Search for the cell housing the specified text and yield its [x, y] center coordinate. 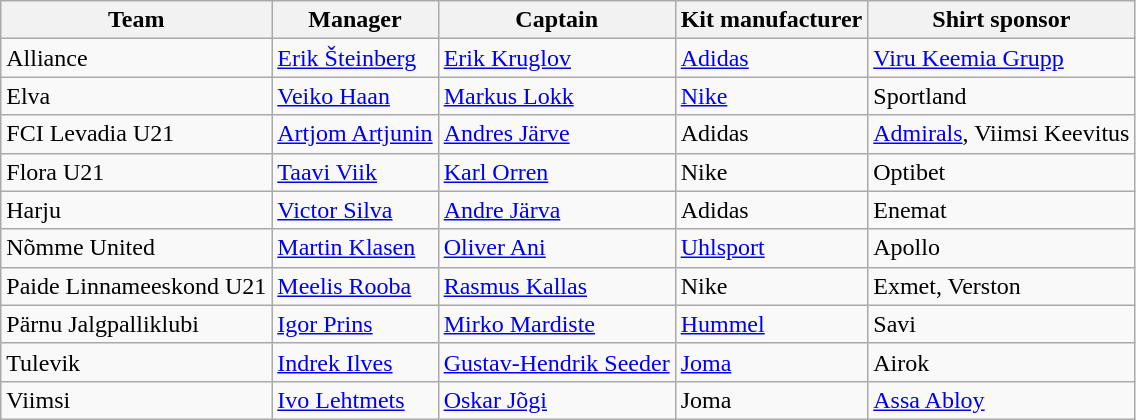
Ivo Lehtmets [355, 400]
Markus Lokk [556, 96]
Erik Šteinberg [355, 58]
FCI Levadia U21 [136, 134]
Karl Orren [556, 172]
Tulevik [136, 362]
Erik Kruglov [556, 58]
Oskar Jõgi [556, 400]
Captain [556, 20]
Veiko Haan [355, 96]
Rasmus Kallas [556, 286]
Alliance [136, 58]
Uhlsport [772, 248]
Andres Järve [556, 134]
Paide Linnameeskond U21 [136, 286]
Artjom Artjunin [355, 134]
Apollo [1002, 248]
Shirt sponsor [1002, 20]
Kit manufacturer [772, 20]
Andre Järva [556, 210]
Manager [355, 20]
Pärnu Jalgpalliklubi [136, 324]
Nõmme United [136, 248]
Martin Klasen [355, 248]
Indrek Ilves [355, 362]
Savi [1002, 324]
Sportland [1002, 96]
Admirals, Viimsi Keevitus [1002, 134]
Oliver Ani [556, 248]
Assa Abloy [1002, 400]
Mirko Mardiste [556, 324]
Viru Keemia Grupp [1002, 58]
Exmet, Verston [1002, 286]
Elva [136, 96]
Airok [1002, 362]
Hummel [772, 324]
Taavi Viik [355, 172]
Viimsi [136, 400]
Gustav-Hendrik Seeder [556, 362]
Flora U21 [136, 172]
Victor Silva [355, 210]
Meelis Rooba [355, 286]
Harju [136, 210]
Team [136, 20]
Optibet [1002, 172]
Enemat [1002, 210]
Igor Prins [355, 324]
